Locate the cell with the specified text and output its [X, Y] center coordinate. 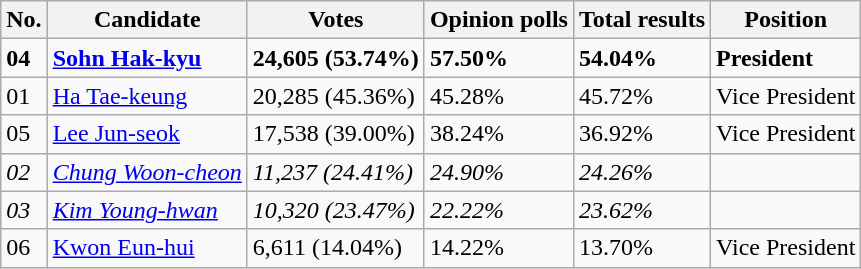
06 [24, 248]
13.70% [642, 248]
Total results [642, 20]
Sohn Hak-kyu [147, 58]
54.04% [642, 58]
38.24% [498, 134]
Ha Tae-keung [147, 96]
05 [24, 134]
Kim Young-hwan [147, 210]
02 [24, 172]
24,605 (53.74%) [336, 58]
57.50% [498, 58]
03 [24, 210]
04 [24, 58]
Candidate [147, 20]
24.26% [642, 172]
President [786, 58]
23.62% [642, 210]
01 [24, 96]
14.22% [498, 248]
24.90% [498, 172]
20,285 (45.36%) [336, 96]
10,320 (23.47%) [336, 210]
6,611 (14.04%) [336, 248]
45.28% [498, 96]
36.92% [642, 134]
No. [24, 20]
Votes [336, 20]
22.22% [498, 210]
Kwon Eun-hui [147, 248]
Lee Jun-seok [147, 134]
11,237 (24.41%) [336, 172]
Chung Woon-cheon [147, 172]
Opinion polls [498, 20]
45.72% [642, 96]
Position [786, 20]
17,538 (39.00%) [336, 134]
